Capture the cell that displays the provided text and extract its [X, Y] central coordinate. 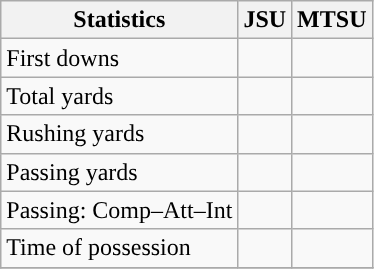
JSU [265, 20]
Passing: Comp–Att–Int [120, 210]
Statistics [120, 20]
Rushing yards [120, 134]
Time of possession [120, 248]
First downs [120, 58]
Passing yards [120, 172]
Total yards [120, 96]
MTSU [332, 20]
